Provide the (X, Y) coordinate of the cell's center where the given text is located.  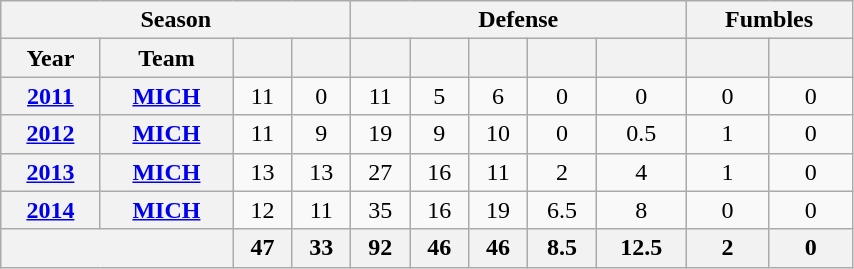
92 (380, 248)
2013 (50, 172)
8 (642, 210)
4 (642, 172)
47 (262, 248)
Team (166, 58)
10 (498, 134)
2012 (50, 134)
33 (322, 248)
2011 (50, 96)
35 (380, 210)
Defense (518, 20)
Year (50, 58)
12.5 (642, 248)
27 (380, 172)
6 (498, 96)
0.5 (642, 134)
8.5 (562, 248)
6.5 (562, 210)
Season (176, 20)
5 (440, 96)
12 (262, 210)
Fumbles (770, 20)
2014 (50, 210)
